Scan for the cell matching the given text and deliver its (X, Y) coordinate at center. 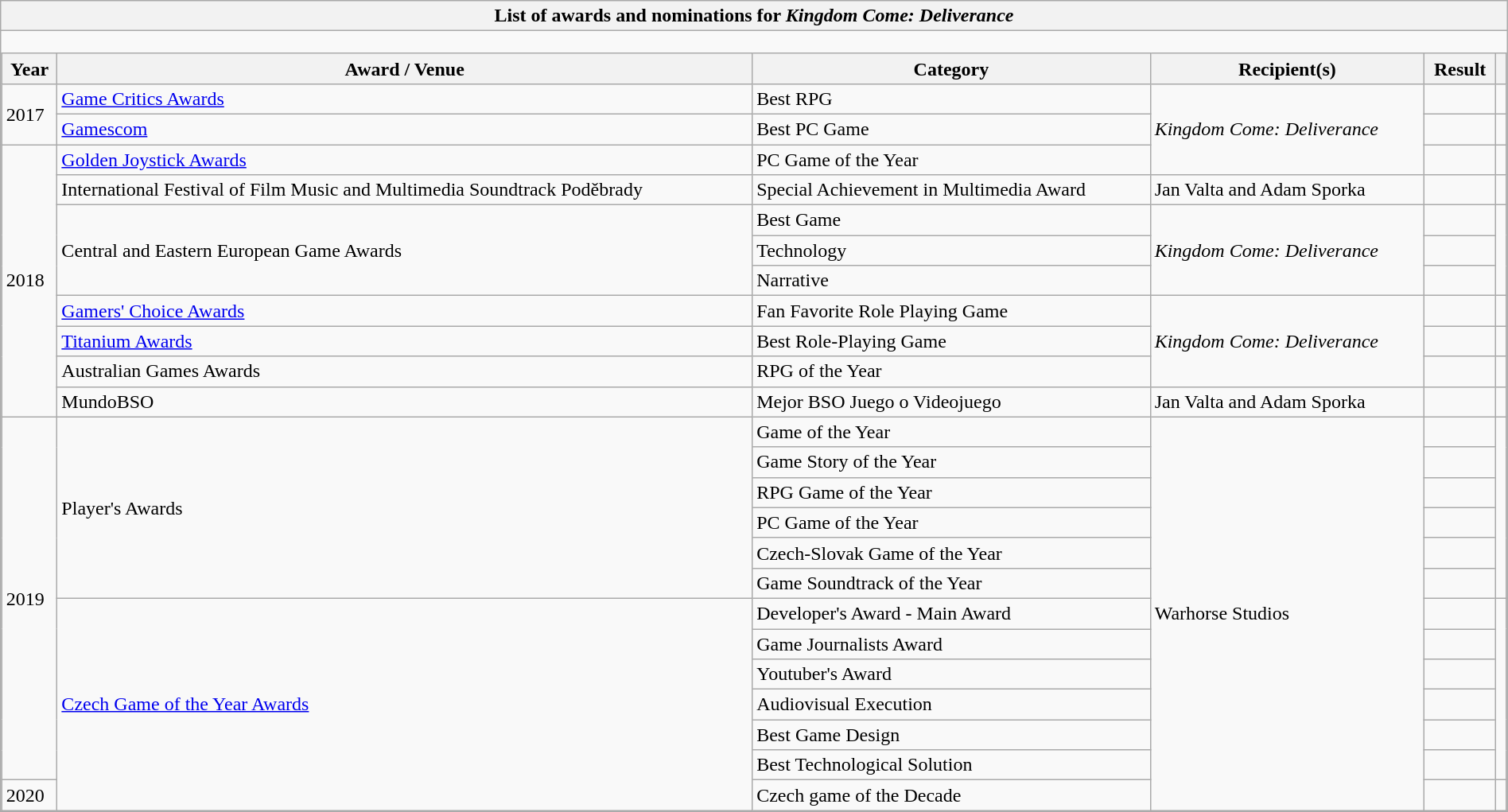
Czech-Slovak Game of the Year (951, 553)
Category (951, 68)
Game Journalists Award (951, 643)
Mejor BSO Juego o Videojuego (951, 402)
International Festival of Film Music and Multimedia Soundtrack Poděbrady (405, 190)
Gamescom (405, 129)
Game Critics Awards (405, 99)
Fan Favorite Role Playing Game (951, 311)
MundoBSO (405, 402)
Best RPG (951, 99)
Youtuber's Award (951, 674)
2017 (29, 114)
Special Achievement in Multimedia Award (951, 190)
Award / Venue (405, 68)
Player's Awards (405, 507)
Best Technological Solution (951, 765)
Audiovisual Execution (951, 705)
Recipient(s) (1287, 68)
Developer's Award - Main Award (951, 613)
List of awards and nominations for Kingdom Come: Deliverance (754, 16)
Best PC Game (951, 129)
Game Story of the Year (951, 462)
Titanium Awards (405, 341)
Czech game of the Decade (951, 795)
Central and Eastern European Game Awards (405, 251)
Result (1460, 68)
Best Game Design (951, 735)
Best Game (951, 220)
Czech Game of the Year Awards (405, 704)
Australian Games Awards (405, 371)
Golden Joystick Awards (405, 160)
Year (29, 68)
2020 (29, 795)
2019 (29, 598)
Narrative (951, 281)
Technology (951, 251)
Game of the Year (951, 432)
Gamers' Choice Awards (405, 311)
Game Soundtrack of the Year (951, 583)
RPG of the Year (951, 371)
2018 (29, 282)
Best Role-Playing Game (951, 341)
Warhorse Studios (1287, 614)
RPG Game of the Year (951, 492)
